Return (X, Y) of the center of cell containing provided text 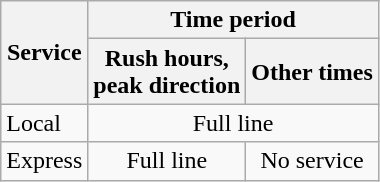
No service (312, 161)
Express (44, 161)
Other times (312, 72)
Time period (234, 20)
Service (44, 52)
Local (44, 123)
Rush hours,peak direction (167, 72)
